Extract the (x, y) coordinate from the center of the cell holding the provided text.  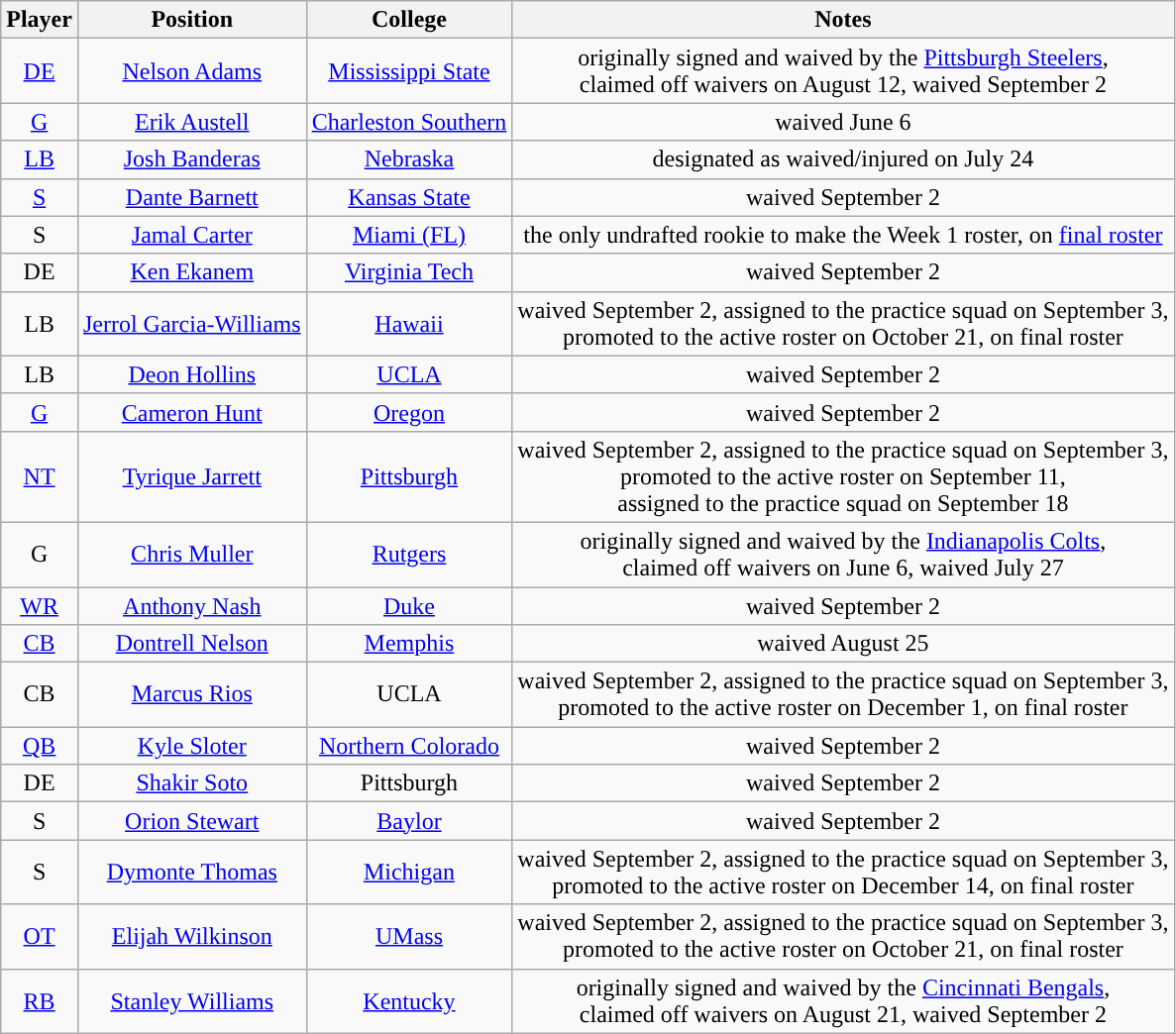
Kansas State (409, 197)
Notes (843, 20)
Marcus Rios (192, 695)
Miami (FL) (409, 235)
originally signed and waived by the Indianapolis Colts,claimed off waivers on June 6, waived July 27 (843, 555)
RB (40, 1000)
Deon Hollins (192, 374)
Duke (409, 605)
Rutgers (409, 555)
Dante Barnett (192, 197)
Nelson Adams (192, 71)
the only undrafted rookie to make the Week 1 roster, on final roster (843, 235)
originally signed and waived by the Pittsburgh Steelers,claimed off waivers on August 12, waived September 2 (843, 71)
Kentucky (409, 1000)
Player (40, 20)
OT (40, 937)
waived August 25 (843, 644)
QB (40, 746)
Memphis (409, 644)
Nebraska (409, 159)
Shakir Soto (192, 783)
waived June 6 (843, 122)
Jerrol Garcia-Williams (192, 323)
Tyrique Jarrett (192, 476)
Chris Muller (192, 555)
Kyle Sloter (192, 746)
waived September 2, assigned to the practice squad on September 3,promoted to the active roster on December 1, on final roster (843, 695)
Ken Ekanem (192, 272)
Anthony Nash (192, 605)
designated as waived/injured on July 24 (843, 159)
Josh Banderas (192, 159)
Jamal Carter (192, 235)
Mississippi State (409, 71)
Michigan (409, 872)
Dontrell Nelson (192, 644)
Hawaii (409, 323)
waived September 2, assigned to the practice squad on September 3,promoted to the active roster on December 14, on final roster (843, 872)
WR (40, 605)
Northern Colorado (409, 746)
Cameron Hunt (192, 412)
Baylor (409, 821)
Charleston Southern (409, 122)
Erik Austell (192, 122)
UMass (409, 937)
Dymonte Thomas (192, 872)
Position (192, 20)
Virginia Tech (409, 272)
Elijah Wilkinson (192, 937)
Orion Stewart (192, 821)
Stanley Williams (192, 1000)
College (409, 20)
originally signed and waived by the Cincinnati Bengals,claimed off waivers on August 21, waived September 2 (843, 1000)
Oregon (409, 412)
NT (40, 476)
